Output the (x, y) coordinate of the center of the cell containing the given text.  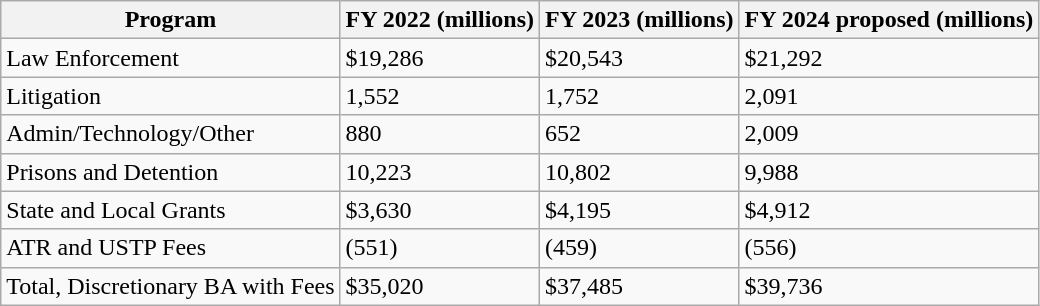
(556) (889, 248)
10,802 (640, 172)
$4,195 (640, 210)
652 (640, 134)
1,552 (440, 96)
2,009 (889, 134)
$3,630 (440, 210)
ATR and USTP Fees (170, 248)
$4,912 (889, 210)
$39,736 (889, 286)
(551) (440, 248)
10,223 (440, 172)
FY 2024 proposed (millions) (889, 20)
Admin/Technology/Other (170, 134)
$20,543 (640, 58)
2,091 (889, 96)
Total, Discretionary BA with Fees (170, 286)
(459) (640, 248)
FY 2022 (millions) (440, 20)
9,988 (889, 172)
State and Local Grants (170, 210)
Litigation (170, 96)
Law Enforcement (170, 58)
$21,292 (889, 58)
Prisons and Detention (170, 172)
880 (440, 134)
$19,286 (440, 58)
FY 2023 (millions) (640, 20)
Program (170, 20)
1,752 (640, 96)
$35,020 (440, 286)
$37,485 (640, 286)
